For the text-containing cell, return its midpoint in [X, Y] coordinate format. 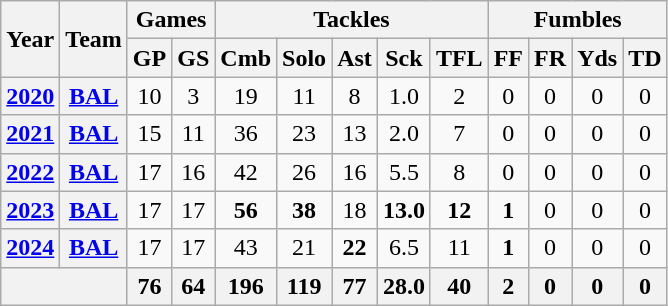
43 [246, 248]
2023 [30, 210]
38 [304, 210]
2.0 [404, 134]
FF [508, 58]
2020 [30, 96]
15 [149, 134]
19 [246, 96]
40 [459, 286]
Yds [598, 58]
119 [304, 286]
3 [194, 96]
Solo [304, 58]
Team [94, 39]
Cmb [246, 58]
7 [459, 134]
64 [194, 286]
13 [355, 134]
Ast [355, 58]
21 [304, 248]
42 [246, 172]
TFL [459, 58]
FR [550, 58]
56 [246, 210]
2024 [30, 248]
76 [149, 286]
GS [194, 58]
28.0 [404, 286]
2022 [30, 172]
5.5 [404, 172]
10 [149, 96]
Games [170, 20]
Year [30, 39]
1.0 [404, 96]
22 [355, 248]
12 [459, 210]
GP [149, 58]
196 [246, 286]
13.0 [404, 210]
26 [304, 172]
36 [246, 134]
Sck [404, 58]
23 [304, 134]
Tackles [352, 20]
77 [355, 286]
18 [355, 210]
Fumbles [578, 20]
TD [645, 58]
2021 [30, 134]
6.5 [404, 248]
